Find where the given text appears and provide that cell's center as (x, y) coordinate. 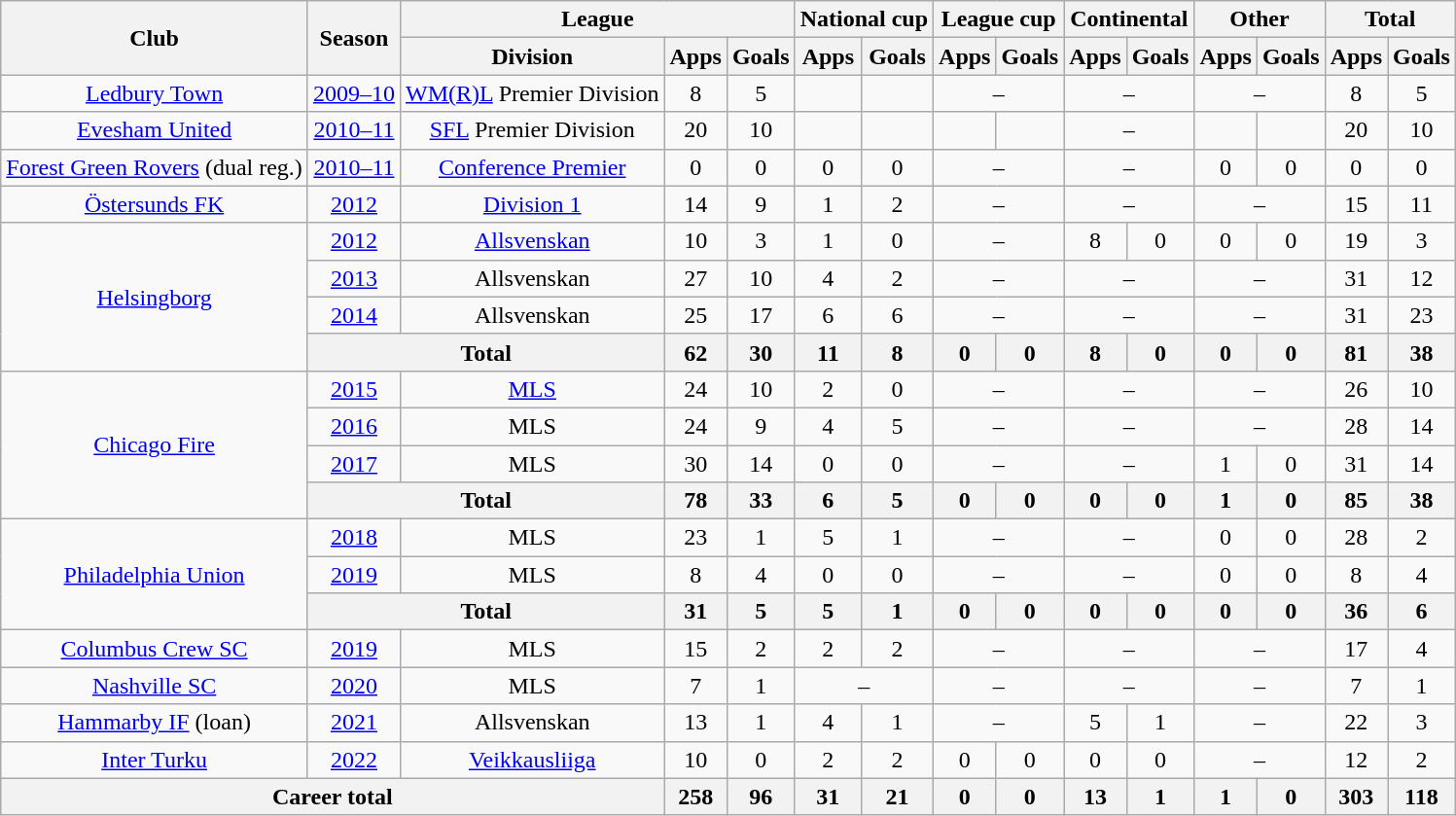
SFL Premier Division (531, 130)
2017 (354, 464)
78 (695, 501)
25 (695, 315)
2009–10 (354, 93)
League (597, 19)
National cup (864, 19)
2015 (354, 389)
118 (1422, 797)
19 (1356, 241)
2022 (354, 760)
81 (1356, 352)
2014 (354, 315)
Philadelphia Union (155, 575)
Evesham United (155, 130)
62 (695, 352)
96 (761, 797)
303 (1356, 797)
Season (354, 38)
21 (898, 797)
Forest Green Rovers (dual reg.) (155, 167)
2016 (354, 426)
Nashville SC (155, 686)
2020 (354, 686)
22 (1356, 723)
Hammarby IF (loan) (155, 723)
Chicago Fire (155, 444)
League cup (999, 19)
Continental (1129, 19)
85 (1356, 501)
2013 (354, 278)
Other (1260, 19)
Inter Turku (155, 760)
Helsingborg (155, 297)
Division 1 (531, 204)
Ledbury Town (155, 93)
26 (1356, 389)
33 (761, 501)
Östersunds FK (155, 204)
Columbus Crew SC (155, 649)
Career total (333, 797)
WM(R)L Premier Division (531, 93)
2018 (354, 538)
2021 (354, 723)
Division (531, 56)
36 (1356, 612)
Club (155, 38)
Veikkausliiga (531, 760)
27 (695, 278)
258 (695, 797)
Conference Premier (531, 167)
